For the text-containing cell, return its midpoint in (x, y) coordinate format. 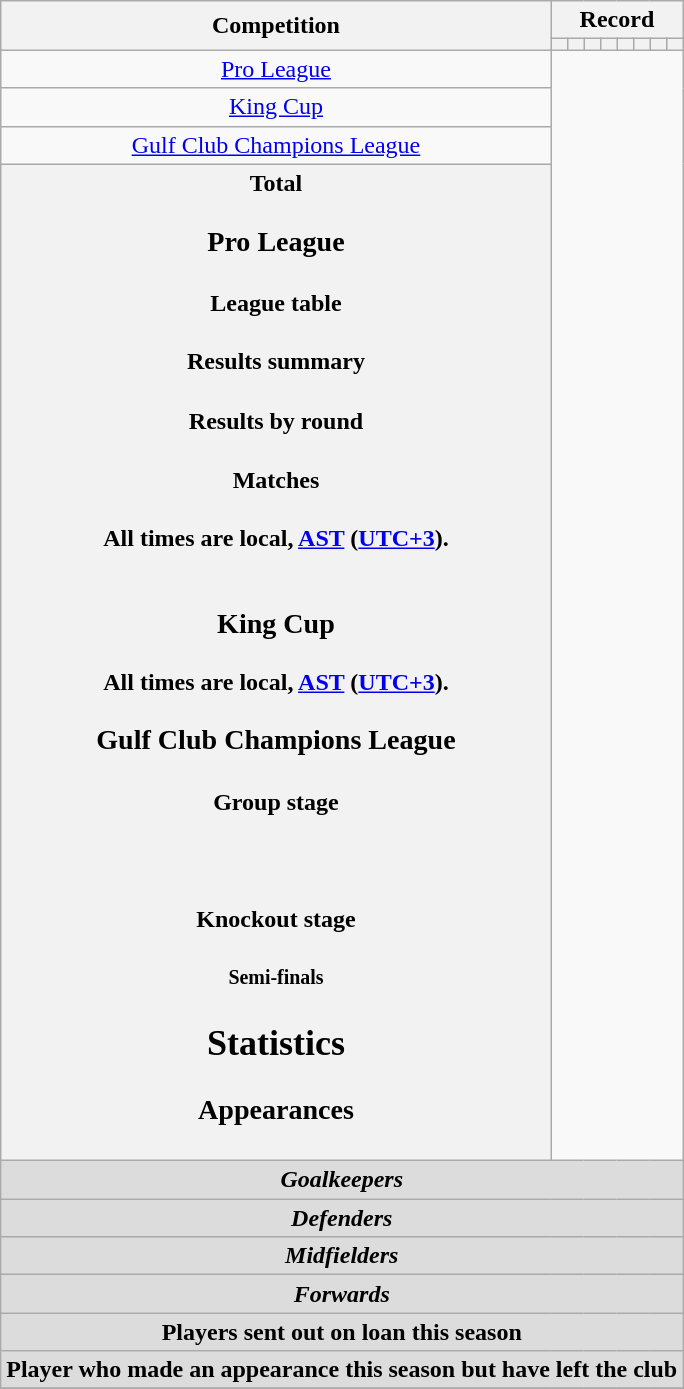
Forwards (342, 1294)
Defenders (342, 1218)
Gulf Club Champions League (276, 145)
Pro League (276, 69)
Players sent out on loan this season (342, 1332)
Player who made an appearance this season but have left the club (342, 1370)
King Cup (276, 107)
Midfielders (342, 1256)
Record (617, 20)
Goalkeepers (342, 1180)
Competition (276, 26)
